Provide the [X, Y] coordinate of the cell's center where the given text is located.  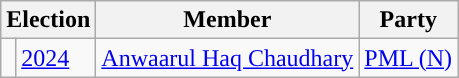
PML (N) [408, 58]
2024 [56, 58]
Party [408, 20]
Anwaarul Haq Chaudhary [228, 58]
Member [228, 20]
Election [48, 20]
